Find where the given text appears and provide that cell's center as [x, y] coordinate. 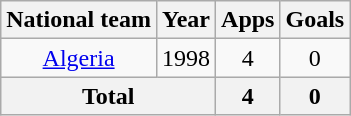
Goals [315, 20]
Year [186, 20]
Total [108, 96]
Apps [248, 20]
1998 [186, 58]
Algeria [79, 58]
National team [79, 20]
